Search for the cell housing the specified text and yield its (X, Y) center coordinate. 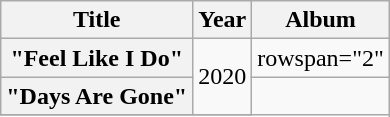
Year (222, 20)
Album (321, 20)
Title (97, 20)
"Days Are Gone" (97, 96)
2020 (222, 77)
"Feel Like I Do" (97, 58)
rowspan="2" (321, 58)
